Extract the (X, Y) coordinate from the center of the cell holding the provided text.  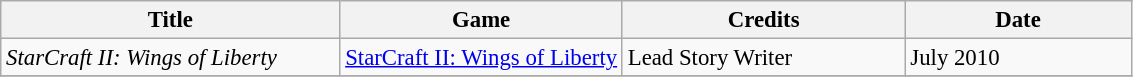
Date (1018, 20)
Game (482, 20)
July 2010 (1018, 58)
Credits (764, 20)
Lead Story Writer (764, 58)
Title (170, 20)
